Output the (X, Y) coordinate of the center of the cell containing the given text.  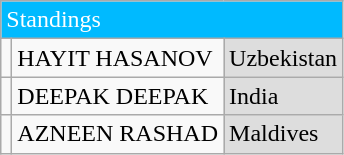
HAYIT HASANOV (118, 58)
Maldives (284, 134)
Uzbekistan (284, 58)
AZNEEN RASHAD (118, 134)
India (284, 96)
DEEPAK DEEPAK (118, 96)
Standings (172, 20)
